For the text-containing cell, return its midpoint in [x, y] coordinate format. 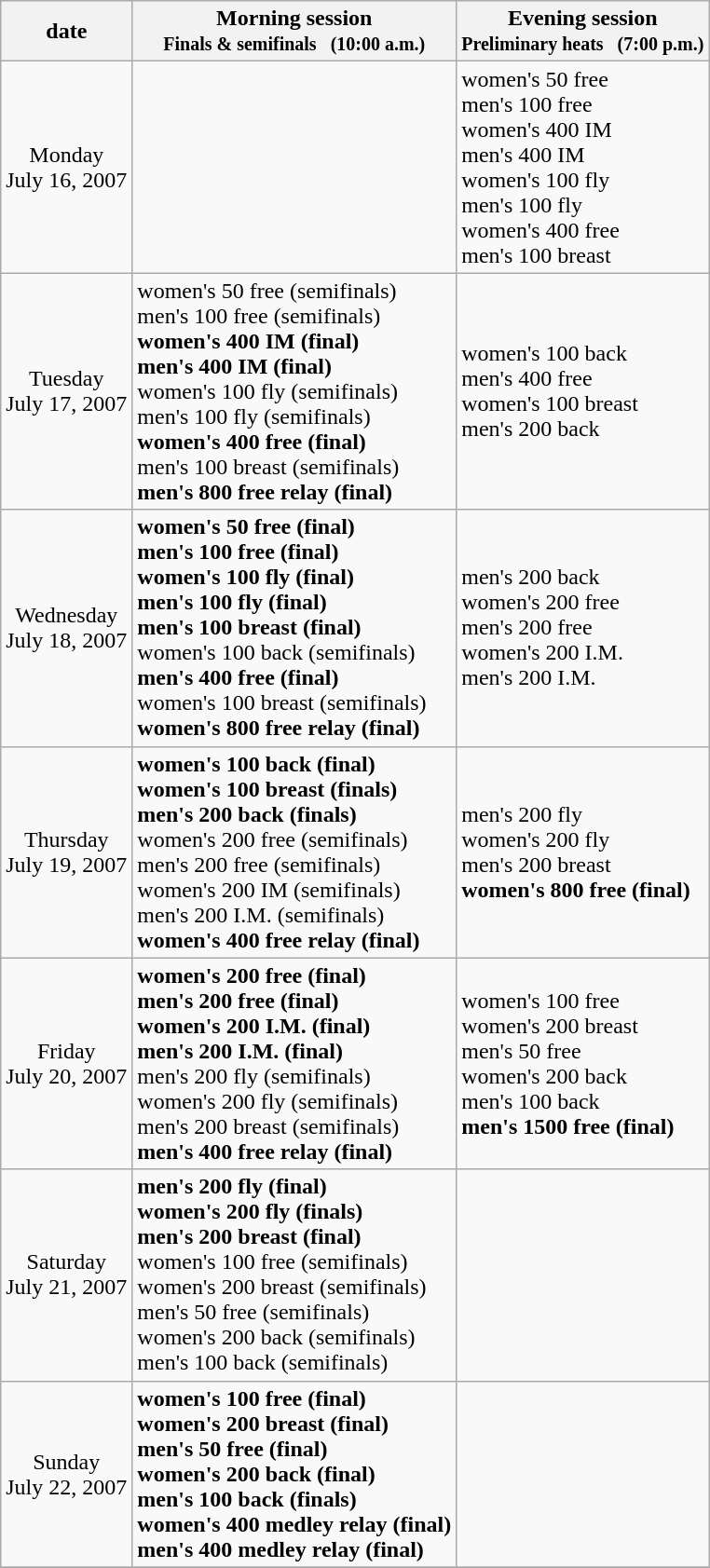
women's 100 back men's 400 free women's 100 breast men's 200 back [583, 391]
women's 50 free men's 100 free women's 400 IM men's 400 IM women's 100 fly men's 100 fly women's 400 free men's 100 breast [583, 168]
Wednesday July 18, 2007 [67, 628]
women's 100 free women's 200 breast men's 50 free women's 200 back men's 100 back men's 1500 free (final) [583, 1064]
men's 200 fly women's 200 fly men's 200 breast women's 800 free (final) [583, 852]
Tuesday July 17, 2007 [67, 391]
Monday July 16, 2007 [67, 168]
Thursday July 19, 2007 [67, 852]
men's 200 back women's 200 free men's 200 free women's 200 I.M. men's 200 I.M. [583, 628]
date [67, 32]
Saturday July 21, 2007 [67, 1275]
Friday July 20, 2007 [67, 1064]
Sunday July 22, 2007 [67, 1474]
Evening session Preliminary heats (7:00 p.m.) [583, 32]
Morning session Finals & semifinals (10:00 a.m.) [294, 32]
